Search for the cell housing the specified text and yield its [x, y] center coordinate. 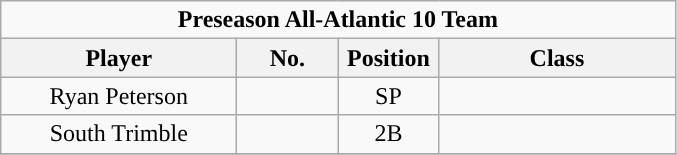
Player [119, 58]
SP [388, 96]
Preseason All-Atlantic 10 Team [338, 20]
2B [388, 134]
No. [288, 58]
Ryan Peterson [119, 96]
Class [557, 58]
South Trimble [119, 134]
Position [388, 58]
